Scan for the cell matching the given text and deliver its [x, y] coordinate at center. 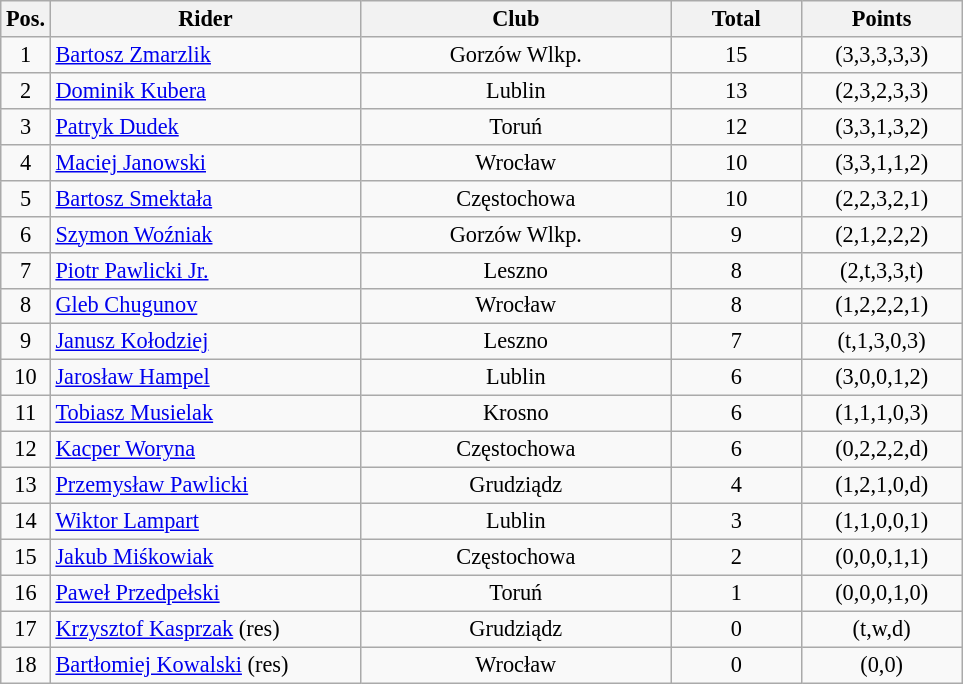
Patryk Dudek [205, 126]
Bartosz Smektała [205, 198]
Krzysztof Kasprzak (res) [205, 629]
(3,3,1,1,2) [881, 162]
(0,0) [881, 665]
Total [736, 19]
(1,2,2,2,1) [881, 306]
(2,t,3,3,t) [881, 270]
Club [516, 19]
(0,2,2,2,d) [881, 450]
17 [26, 629]
Przemysław Pawlicki [205, 485]
(2,3,2,3,3) [881, 90]
Pos. [26, 19]
(2,2,3,2,1) [881, 198]
11 [26, 414]
Jarosław Hampel [205, 378]
(t,w,d) [881, 629]
(3,3,1,3,2) [881, 126]
5 [26, 198]
Bartłomiej Kowalski (res) [205, 665]
(3,0,0,1,2) [881, 378]
(t,1,3,0,3) [881, 342]
Jakub Miśkowiak [205, 557]
(1,1,0,0,1) [881, 521]
Piotr Pawlicki Jr. [205, 270]
(1,2,1,0,d) [881, 485]
16 [26, 593]
Krosno [516, 414]
Bartosz Zmarzlik [205, 55]
Points [881, 19]
Paweł Przedpełski [205, 593]
(3,3,3,3,3) [881, 55]
(0,0,0,1,1) [881, 557]
Wiktor Lampart [205, 521]
Maciej Janowski [205, 162]
Gleb Chugunov [205, 306]
(2,1,2,2,2) [881, 234]
Szymon Woźniak [205, 234]
Janusz Kołodziej [205, 342]
Dominik Kubera [205, 90]
Rider [205, 19]
14 [26, 521]
Kacper Woryna [205, 450]
(0,0,0,1,0) [881, 593]
(1,1,1,0,3) [881, 414]
Tobiasz Musielak [205, 414]
18 [26, 665]
